Find where the given text appears and provide that cell's center as [x, y] coordinate. 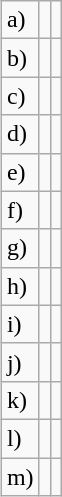
l) [20, 438]
c) [20, 96]
f) [20, 210]
h) [20, 286]
e) [20, 172]
g) [20, 248]
i) [20, 324]
m) [20, 477]
d) [20, 134]
a) [20, 20]
j) [20, 362]
k) [20, 400]
b) [20, 58]
